Pinpoint the cell where the given text exists, returning its (x, y) midpoint coordinate. 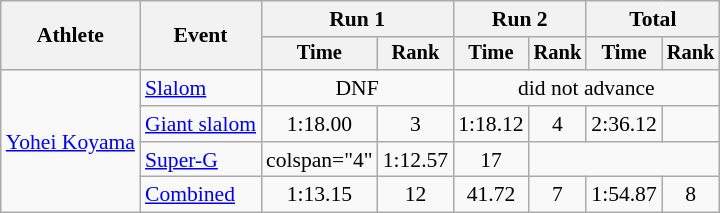
Run 1 (357, 19)
Combined (200, 195)
17 (490, 160)
7 (558, 195)
Athlete (70, 36)
Yohei Koyama (70, 141)
colspan="4" (320, 160)
Total (652, 19)
did not advance (586, 88)
8 (691, 195)
Super-G (200, 160)
Giant slalom (200, 124)
12 (416, 195)
Slalom (200, 88)
1:18.00 (320, 124)
2:36.12 (624, 124)
1:13.15 (320, 195)
Event (200, 36)
1:12.57 (416, 160)
DNF (357, 88)
3 (416, 124)
1:18.12 (490, 124)
1:54.87 (624, 195)
41.72 (490, 195)
Run 2 (520, 19)
4 (558, 124)
